Return the [X, Y] coordinate for the center point of the cell that contains the specified text.  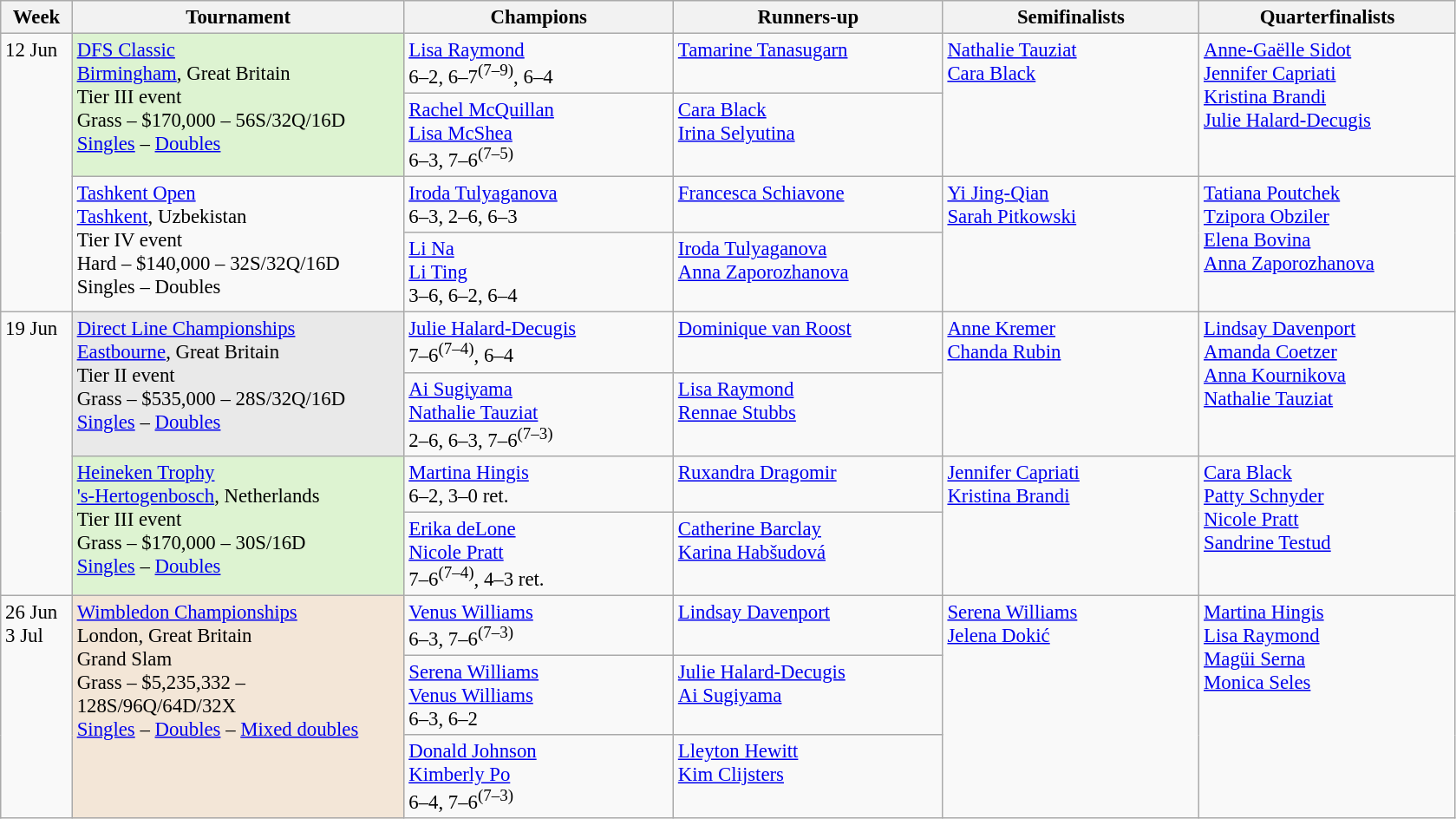
Nathalie Tauziat Cara Black [1071, 106]
Martina Hingis Lisa Raymond Magüi Serna Monica Seles [1328, 706]
Donald Johnson Kimberly Po6–4, 7–6(7–3) [539, 776]
Yi Jing-Qian Sarah Pitkowski [1071, 245]
Erika deLone Nicole Pratt7–6(7–4), 4–3 ret. [539, 554]
Jennifer Capriati Kristina Brandi [1071, 526]
Martina Hingis 6–2, 3–0 ret. [539, 484]
Wimbledon Championships London, Great Britain Grand Slam Grass – $5,235,332 – 128S/96Q/64D/32XSingles – Doubles – Mixed doubles [238, 706]
Lisa Raymond 6–2, 6–7(7–9), 6–4 [539, 64]
DFS Classic Birmingham, Great Britain Tier III event Grass – $170,000 – 56S/32Q/16D Singles – Doubles [238, 106]
Week [36, 17]
Lisa Raymond Rennae Stubbs [808, 414]
Champions [539, 17]
Heineken Trophy 's-Hertogenbosch, Netherlands Tier III event Grass – $170,000 – 30S/16DSingles – Doubles [238, 526]
Tamarine Tanasugarn [808, 64]
Li Na Li Ting3–6, 6–2, 6–4 [539, 272]
Anne-Gaëlle Sidot Jennifer Capriati Kristina Brandi Julie Halard-Decugis [1328, 106]
Lindsay Davenport Amanda Coetzer Anna Kournikova Nathalie Tauziat [1328, 383]
Francesca Schiavone [808, 205]
Cara Black Irina Selyutina [808, 135]
Iroda Tulyaganova Anna Zaporozhanova [808, 272]
Direct Line Championships Eastbourne, Great Britain Tier II event Grass – $535,000 – 28S/32Q/16D Singles – Doubles [238, 383]
Julie Halard-Decugis Ai Sugiyama [808, 695]
Rachel McQuillan Lisa McShea6–3, 7–6(7–5) [539, 135]
Lindsay Davenport [808, 625]
Lleyton Hewitt Kim Clijsters [808, 776]
Quarterfinalists [1328, 17]
26 Jun3 Jul [36, 706]
Tournament [238, 17]
Venus Williams 6–3, 7–6(7–3) [539, 625]
12 Jun [36, 174]
Anne Kremer Chanda Rubin [1071, 383]
Semifinalists [1071, 17]
Julie Halard-Decugis 7–6(7–4), 6–4 [539, 342]
Tatiana Poutchek Tzipora Obziler Elena Bovina Anna Zaporozhanova [1328, 245]
Ruxandra Dragomir [808, 484]
Iroda Tulyaganova 6–3, 2–6, 6–3 [539, 205]
Dominique van Roost [808, 342]
Runners-up [808, 17]
Tashkent Open Tashkent, Uzbekistan Tier IV event Hard – $140,000 – 32S/32Q/16DSingles – Doubles [238, 245]
Serena Williams Venus Williams6–3, 6–2 [539, 695]
Catherine Barclay Karina Habšudová [808, 554]
19 Jun [36, 454]
Cara Black Patty Schnyder Nicole Pratt Sandrine Testud [1328, 526]
Serena Williams Jelena Dokić [1071, 706]
Ai Sugiyama Nathalie Tauziat2–6, 6–3, 7–6(7–3) [539, 414]
